Identify which cell holds the provided text, then report its (X, Y) central coordinate. 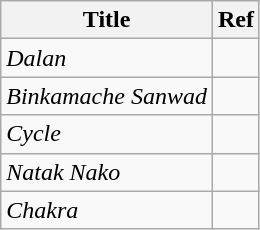
Ref (236, 20)
Dalan (107, 58)
Title (107, 20)
Natak Nako (107, 172)
Binkamache Sanwad (107, 96)
Chakra (107, 210)
Cycle (107, 134)
